Capture the cell that displays the provided text and extract its [x, y] central coordinate. 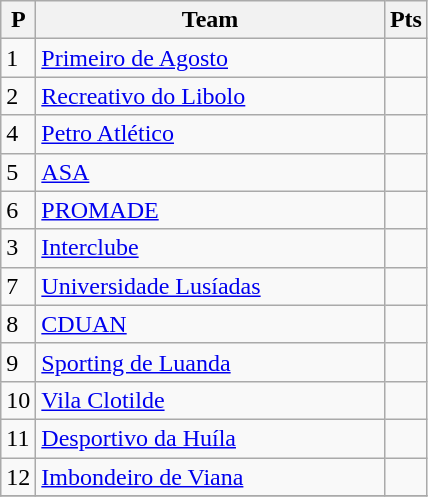
Vila Clotilde [210, 400]
PROMADE [210, 210]
P [18, 20]
4 [18, 134]
Pts [406, 20]
12 [18, 477]
1 [18, 58]
9 [18, 362]
3 [18, 248]
11 [18, 438]
Primeiro de Agosto [210, 58]
Recreativo do Libolo [210, 96]
Desportivo da Huíla [210, 438]
2 [18, 96]
ASA [210, 172]
5 [18, 172]
8 [18, 324]
6 [18, 210]
Petro Atlético [210, 134]
Universidade Lusíadas [210, 286]
Interclube [210, 248]
7 [18, 286]
CDUAN [210, 324]
Team [210, 20]
Sporting de Luanda [210, 362]
Imbondeiro de Viana [210, 477]
10 [18, 400]
